Identify which cell holds the provided text, then report its (X, Y) central coordinate. 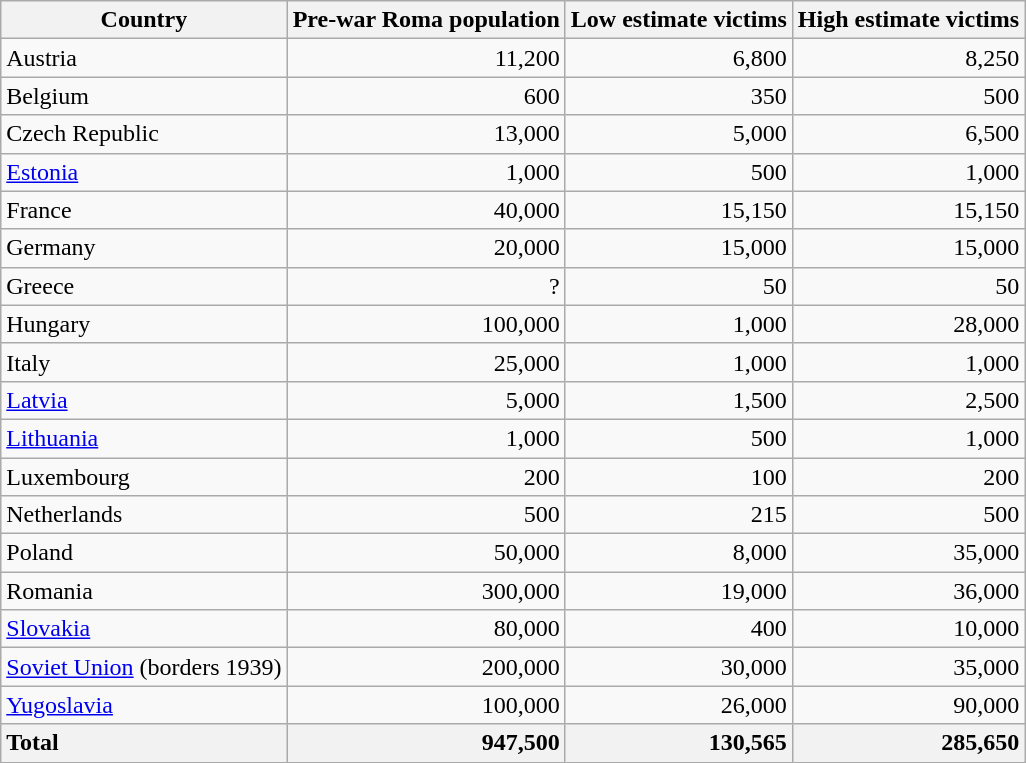
High estimate victims (908, 20)
2,500 (908, 400)
100 (678, 477)
19,000 (678, 591)
50,000 (426, 553)
Yugoslavia (144, 705)
Germany (144, 248)
Lithuania (144, 438)
Italy (144, 362)
300,000 (426, 591)
? (426, 286)
1,500 (678, 400)
400 (678, 629)
285,650 (908, 743)
20,000 (426, 248)
947,500 (426, 743)
Austria (144, 58)
Poland (144, 553)
8,250 (908, 58)
215 (678, 515)
Country (144, 20)
Greece (144, 286)
France (144, 210)
Estonia (144, 172)
Low estimate victims (678, 20)
6,500 (908, 134)
Slovakia (144, 629)
600 (426, 96)
26,000 (678, 705)
90,000 (908, 705)
Netherlands (144, 515)
Hungary (144, 324)
30,000 (678, 667)
Pre-war Roma population (426, 20)
Total (144, 743)
350 (678, 96)
130,565 (678, 743)
Soviet Union (borders 1939) (144, 667)
40,000 (426, 210)
13,000 (426, 134)
25,000 (426, 362)
80,000 (426, 629)
36,000 (908, 591)
Romania (144, 591)
11,200 (426, 58)
6,800 (678, 58)
10,000 (908, 629)
200,000 (426, 667)
Latvia (144, 400)
Belgium (144, 96)
Czech Republic (144, 134)
28,000 (908, 324)
8,000 (678, 553)
Luxembourg (144, 477)
